Scan for the cell matching the given text and deliver its (x, y) coordinate at center. 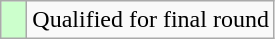
Qualified for final round (151, 20)
